Find where the given text appears and provide that cell's center as (x, y) coordinate. 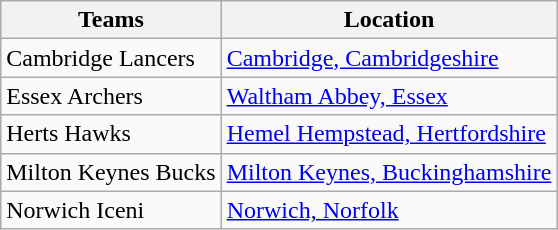
Cambridge, Cambridgeshire (389, 58)
Milton Keynes Bucks (111, 172)
Essex Archers (111, 96)
Norwich, Norfolk (389, 210)
Location (389, 20)
Norwich Iceni (111, 210)
Hemel Hempstead, Hertfordshire (389, 134)
Waltham Abbey, Essex (389, 96)
Teams (111, 20)
Cambridge Lancers (111, 58)
Milton Keynes, Buckinghamshire (389, 172)
Herts Hawks (111, 134)
